Return (X, Y) of the center of cell containing provided text 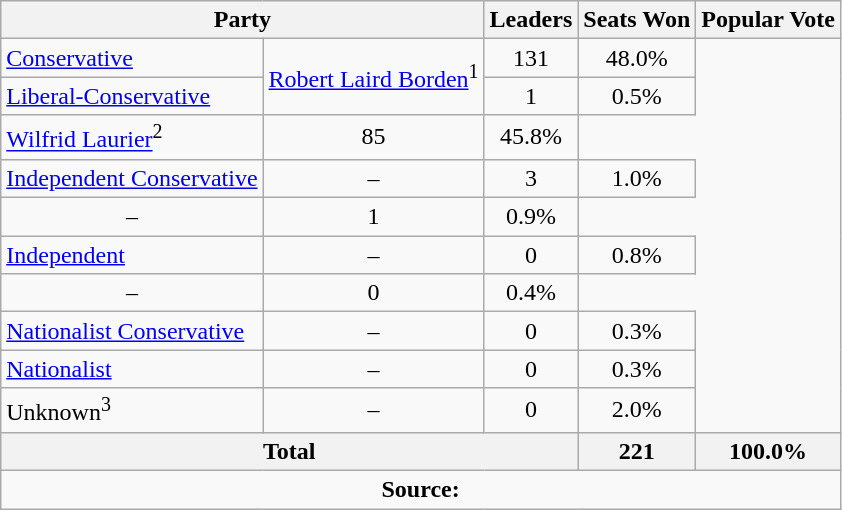
0.8% (637, 255)
Unknown3 (132, 410)
48.0% (637, 58)
0.4% (531, 293)
Leaders (531, 20)
100.0% (768, 451)
85 (374, 138)
131 (531, 58)
3 (531, 178)
Conservative (132, 58)
Independent (132, 255)
Nationalist Conservative (132, 331)
2.0% (637, 410)
0.9% (531, 217)
Liberal-Conservative (132, 96)
Independent Conservative (132, 178)
Party (242, 20)
Source: (421, 489)
1.0% (637, 178)
221 (637, 451)
45.8% (531, 138)
Wilfrid Laurier2 (132, 138)
Nationalist (132, 369)
Popular Vote (768, 20)
Seats Won (637, 20)
Robert Laird Borden1 (374, 77)
0.5% (637, 96)
Total (290, 451)
